Pinpoint the cell where the given text exists, returning its (x, y) midpoint coordinate. 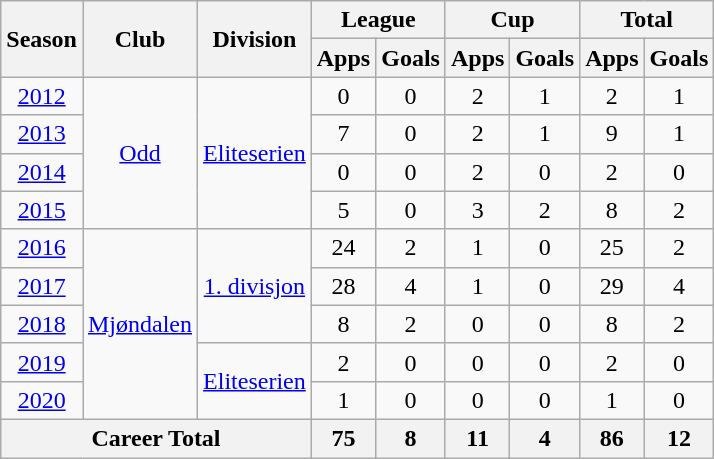
2013 (42, 134)
2015 (42, 210)
3 (477, 210)
Season (42, 39)
7 (343, 134)
24 (343, 248)
Career Total (156, 438)
Cup (512, 20)
25 (612, 248)
Division (255, 39)
9 (612, 134)
Total (647, 20)
1. divisjon (255, 286)
28 (343, 286)
11 (477, 438)
Mjøndalen (140, 324)
5 (343, 210)
2018 (42, 324)
29 (612, 286)
Club (140, 39)
2019 (42, 362)
League (378, 20)
2016 (42, 248)
2014 (42, 172)
2017 (42, 286)
Odd (140, 153)
2020 (42, 400)
12 (679, 438)
86 (612, 438)
2012 (42, 96)
75 (343, 438)
